Detect which cell encompasses the target text, then output its [x, y] center coordinate. 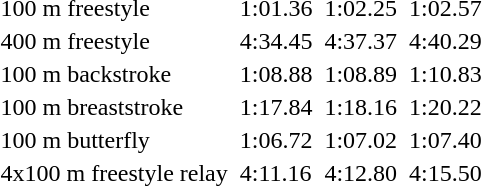
1:17.84 [276, 107]
1:06.72 [276, 140]
1:18.16 [361, 107]
1:07.02 [361, 140]
4:34.45 [276, 41]
4:37.37 [361, 41]
1:08.88 [276, 74]
1:08.89 [361, 74]
